Pinpoint the cell where the given text exists, returning its [x, y] midpoint coordinate. 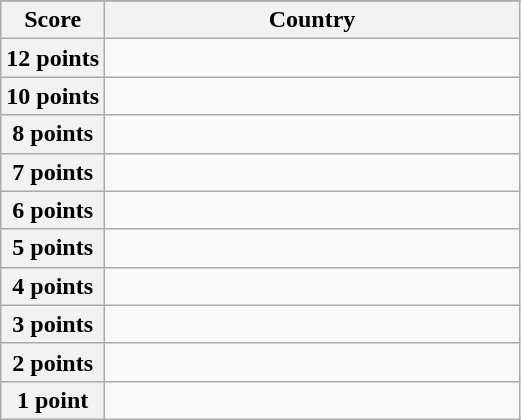
1 point [53, 400]
7 points [53, 172]
Score [53, 20]
10 points [53, 96]
2 points [53, 362]
6 points [53, 210]
5 points [53, 248]
4 points [53, 286]
Country [312, 20]
3 points [53, 324]
12 points [53, 58]
8 points [53, 134]
